Determine the [X, Y] coordinate at the center of the cell enclosing the given text.  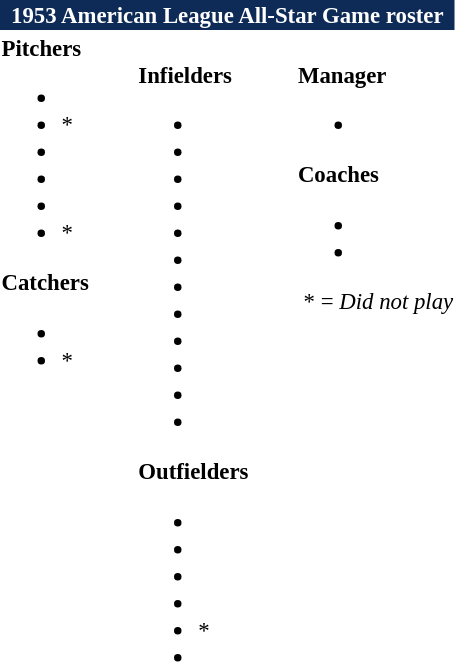
1953 American League All-Star Game roster [228, 15]
